Extract the (x, y) coordinate from the center of the cell holding the provided text.  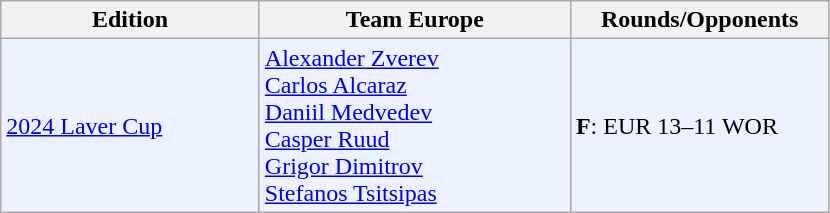
Rounds/Opponents (700, 20)
2024 Laver Cup (130, 126)
Edition (130, 20)
Alexander Zverev Carlos Alcaraz Daniil Medvedev Casper Ruud Grigor Dimitrov Stefanos Tsitsipas (414, 126)
F: EUR 13–11 WOR (700, 126)
Team Europe (414, 20)
